From the cell containing the given text, extract its center point as (x, y) coordinate. 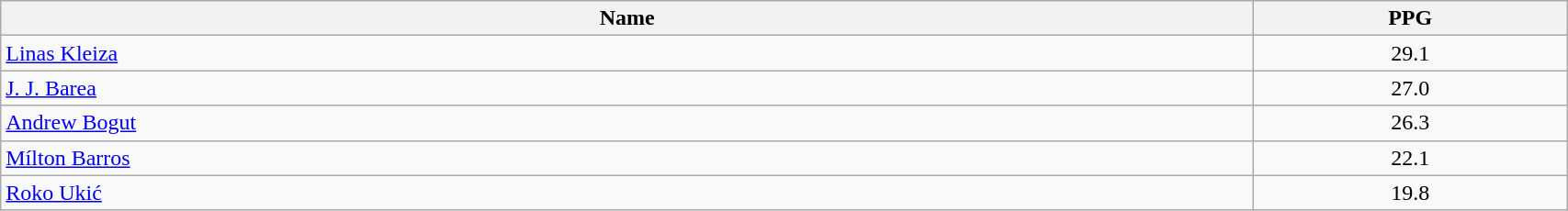
Name (627, 18)
19.8 (1411, 193)
J. J. Barea (627, 88)
27.0 (1411, 88)
PPG (1411, 18)
22.1 (1411, 158)
26.3 (1411, 123)
Linas Kleiza (627, 53)
Mílton Barros (627, 158)
Roko Ukić (627, 193)
29.1 (1411, 53)
Andrew Bogut (627, 123)
